Determine the (x, y) coordinate at the center of the cell enclosing the given text.  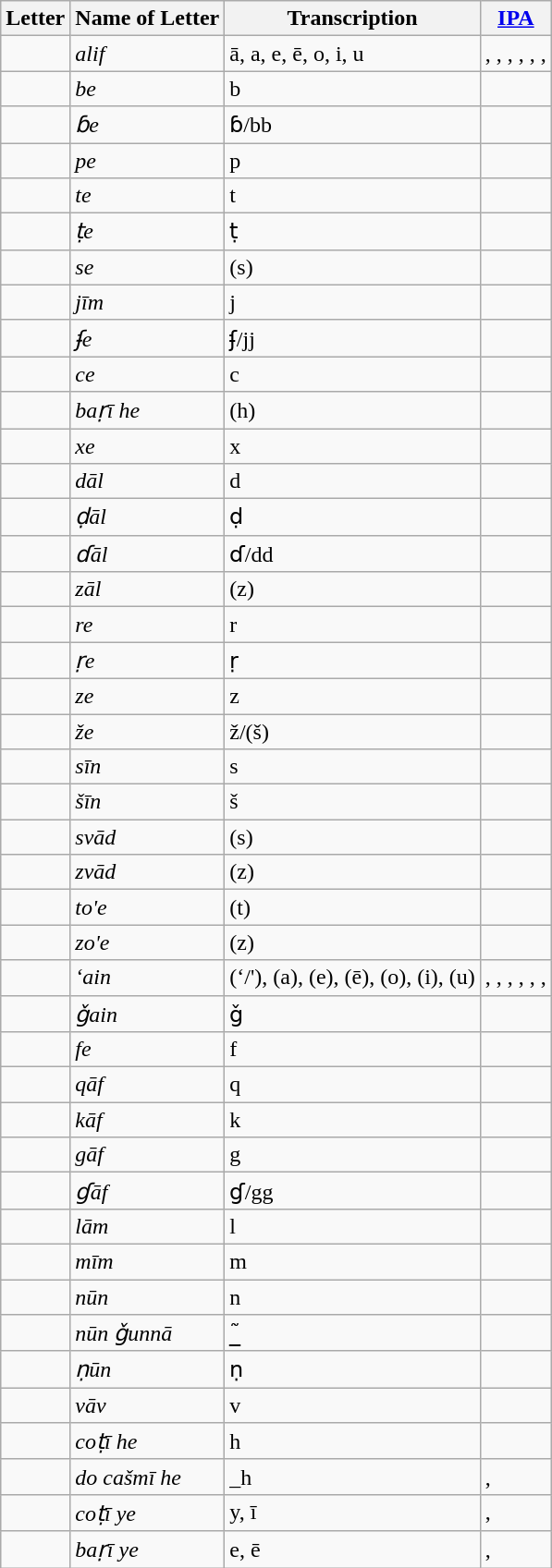
(‘/'), (a), (e), (ē), (o), (i), (u) (353, 978)
zāl (148, 590)
ḍāl (148, 517)
ṇūn (148, 1369)
se (148, 267)
s (353, 767)
ž/(š) (353, 731)
t (353, 196)
e, ē (353, 1550)
to'e (148, 907)
ṛe (148, 661)
‘ain (148, 978)
ṇ (353, 1369)
r (353, 625)
ce (148, 374)
lām (148, 1226)
ʄe (148, 338)
ṭ (353, 232)
m (353, 1261)
ɠ/gg (353, 1191)
ǧain (148, 1014)
kāf (148, 1120)
ʄ/jj (353, 338)
p (353, 160)
gāf (148, 1155)
Name of Letter (148, 18)
alif (148, 54)
n (353, 1296)
Letter (35, 18)
Transcription (353, 18)
nūn (148, 1296)
pe (148, 160)
b (353, 89)
(h) (353, 410)
baṛī ye (148, 1550)
nūn ǧunnā (148, 1333)
baṛī he (148, 410)
fe (148, 1050)
j (353, 302)
v (353, 1405)
q (353, 1085)
jīm (148, 302)
coṭī ye (148, 1513)
z (353, 696)
IPA (516, 18)
re (148, 625)
vāv (148, 1405)
do cašmī he (148, 1477)
ṭe (148, 232)
x (353, 446)
ɓ/bb (353, 125)
(t) (353, 907)
qāf (148, 1085)
be (148, 89)
ɠāf (148, 1191)
c (353, 374)
d (353, 481)
mīm (148, 1261)
ɓe (148, 125)
ɗāl (148, 553)
svād (148, 837)
_h (353, 1477)
g (353, 1155)
f (353, 1050)
h (353, 1441)
ɗ/dd (353, 553)
_̃ (353, 1333)
coṭī he (148, 1441)
ze (148, 696)
š (353, 802)
y, ī (353, 1513)
ǧ (353, 1014)
ṛ (353, 661)
xe (148, 446)
ḍ (353, 517)
dāl (148, 481)
že (148, 731)
zo'e (148, 942)
ā, a, e, ē, o, i, u (353, 54)
te (148, 196)
šīn (148, 802)
zvād (148, 872)
sīn (148, 767)
l (353, 1226)
k (353, 1120)
